Find where the given text appears and provide that cell's center as [x, y] coordinate. 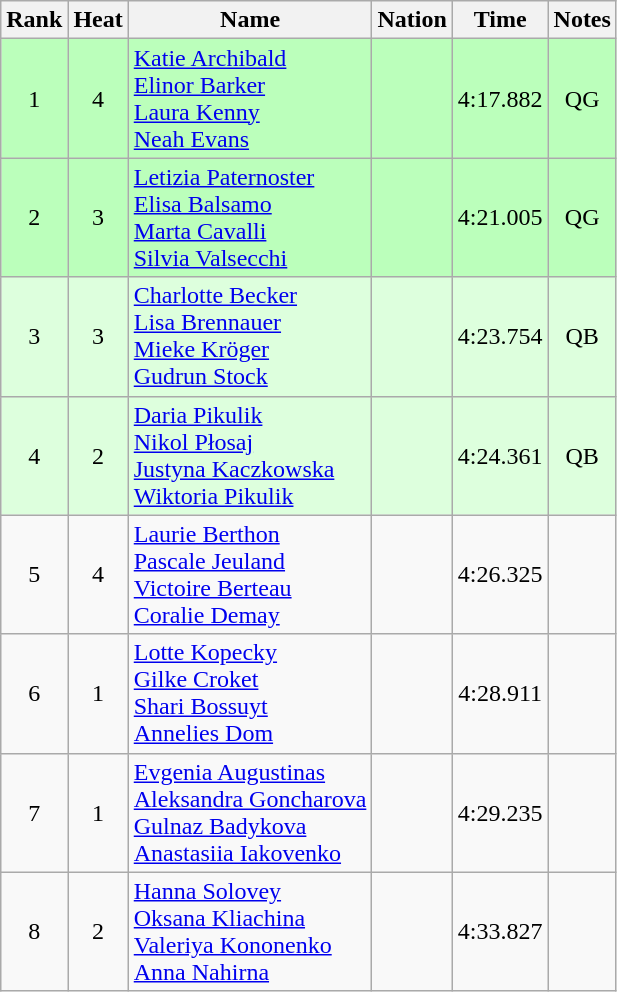
Letizia PaternosterElisa BalsamoMarta CavalliSilvia Valsecchi [250, 218]
4:24.361 [500, 456]
4:23.754 [500, 336]
4:33.827 [500, 932]
Nation [412, 20]
Time [500, 20]
Lotte KopeckyGilke CroketShari BossuytAnnelies Dom [250, 694]
5 [34, 574]
4:28.911 [500, 694]
4:29.235 [500, 812]
4:26.325 [500, 574]
4:17.882 [500, 98]
4:21.005 [500, 218]
Heat [98, 20]
Laurie BerthonPascale JeulandVictoire BerteauCoralie Demay [250, 574]
Rank [34, 20]
Charlotte BeckerLisa BrennauerMieke KrögerGudrun Stock [250, 336]
7 [34, 812]
8 [34, 932]
6 [34, 694]
Hanna SoloveyOksana KliachinaValeriya KononenkoAnna Nahirna [250, 932]
Evgenia AugustinasAleksandra GoncharovaGulnaz BadykovaAnastasiia Iakovenko [250, 812]
Katie ArchibaldElinor BarkerLaura KennyNeah Evans [250, 98]
Daria PikulikNikol PłosajJustyna KaczkowskaWiktoria Pikulik [250, 456]
Notes [582, 20]
Name [250, 20]
